Find where the given text appears and provide that cell's center as [x, y] coordinate. 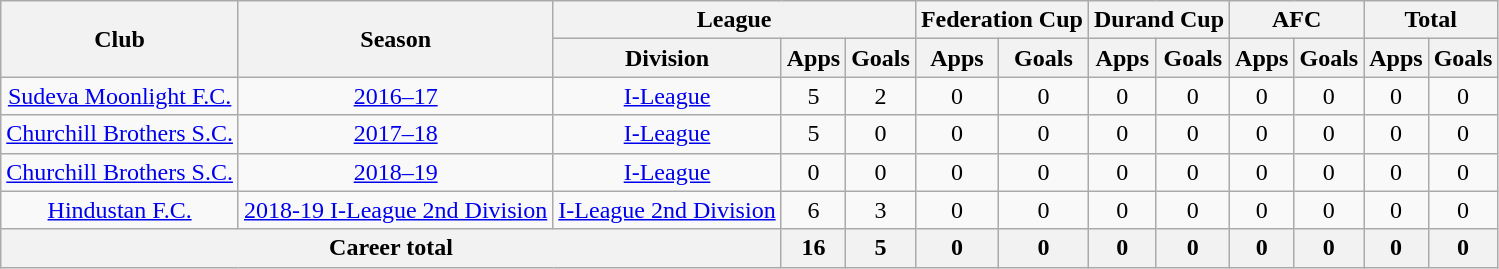
2 [881, 96]
3 [881, 210]
2018–19 [395, 172]
Federation Cup [1002, 20]
Total [1431, 20]
I-League 2nd Division [667, 210]
Sudeva Moonlight F.C. [120, 96]
Division [667, 58]
Career total [391, 248]
2017–18 [395, 134]
League [734, 20]
2018-19 I-League 2nd Division [395, 210]
Hindustan F.C. [120, 210]
6 [813, 210]
Club [120, 39]
AFC [1297, 20]
16 [813, 248]
Season [395, 39]
2016–17 [395, 96]
Durand Cup [1158, 20]
